Pinpoint the cell where the given text exists, returning its (X, Y) midpoint coordinate. 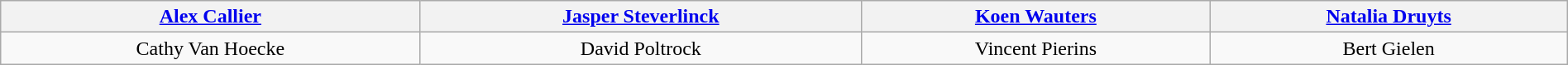
Cathy Van Hoecke (210, 48)
Koen Wauters (1035, 17)
David Poltrock (641, 48)
Bert Gielen (1389, 48)
Natalia Druyts (1389, 17)
Vincent Pierins (1035, 48)
Alex Callier (210, 17)
Jasper Steverlinck (641, 17)
